Return the (X, Y) coordinate for the center point of the cell that contains the specified text.  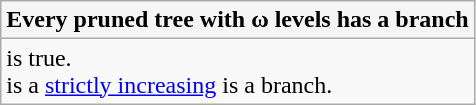
is true. is a strictly increasing is a branch. (238, 72)
Every pruned tree with ω levels has a branch (238, 20)
